Identify which cell holds the provided text, then report its [x, y] central coordinate. 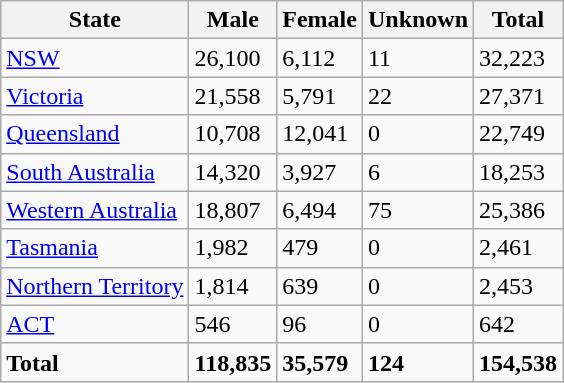
21,558 [233, 96]
11 [418, 58]
ACT [95, 324]
14,320 [233, 172]
154,538 [518, 362]
124 [418, 362]
75 [418, 210]
18,807 [233, 210]
6,112 [320, 58]
22 [418, 96]
1,814 [233, 286]
32,223 [518, 58]
5,791 [320, 96]
12,041 [320, 134]
Victoria [95, 96]
State [95, 20]
Tasmania [95, 248]
6,494 [320, 210]
6 [418, 172]
26,100 [233, 58]
Unknown [418, 20]
NSW [95, 58]
2,461 [518, 248]
10,708 [233, 134]
642 [518, 324]
22,749 [518, 134]
2,453 [518, 286]
Female [320, 20]
35,579 [320, 362]
18,253 [518, 172]
118,835 [233, 362]
Western Australia [95, 210]
South Australia [95, 172]
639 [320, 286]
27,371 [518, 96]
Northern Territory [95, 286]
3,927 [320, 172]
25,386 [518, 210]
Male [233, 20]
Queensland [95, 134]
96 [320, 324]
546 [233, 324]
479 [320, 248]
1,982 [233, 248]
